Detect which cell encompasses the target text, then output its [X, Y] center coordinate. 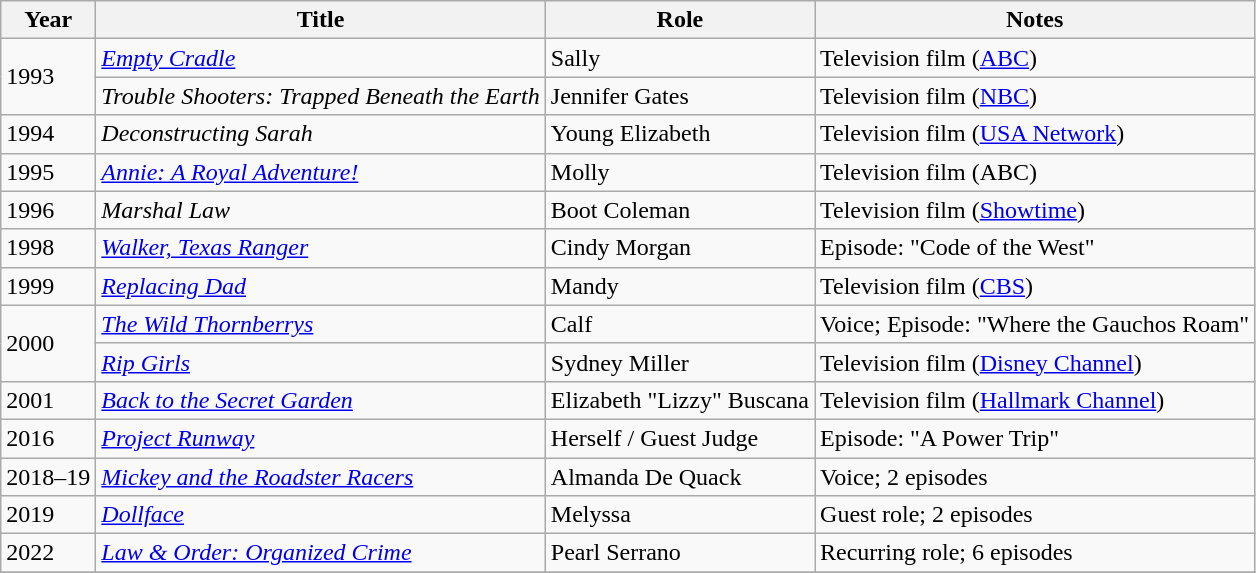
1993 [48, 77]
1995 [48, 172]
2016 [48, 438]
1998 [48, 248]
1994 [48, 134]
Melyssa [680, 515]
Annie: A Royal Adventure! [320, 172]
Episode: "A Power Trip" [1035, 438]
Elizabeth "Lizzy" Buscana [680, 400]
Project Runway [320, 438]
Television film (Disney Channel) [1035, 362]
Television film (Hallmark Channel) [1035, 400]
Pearl Serrano [680, 553]
Almanda De Quack [680, 477]
2018–19 [48, 477]
Notes [1035, 20]
2022 [48, 553]
Title [320, 20]
Empty Cradle [320, 58]
Television film (CBS) [1035, 286]
Boot Coleman [680, 210]
Herself / Guest Judge [680, 438]
Voice; Episode: "Where the Gauchos Roam" [1035, 324]
Year [48, 20]
2001 [48, 400]
1999 [48, 286]
Sally [680, 58]
Recurring role; 6 episodes [1035, 553]
Deconstructing Sarah [320, 134]
Marshal Law [320, 210]
Replacing Dad [320, 286]
Television film (Showtime) [1035, 210]
Trouble Shooters: Trapped Beneath the Earth [320, 96]
Mandy [680, 286]
Dollface [320, 515]
Molly [680, 172]
1996 [48, 210]
Rip Girls [320, 362]
2000 [48, 343]
Young Elizabeth [680, 134]
Cindy Morgan [680, 248]
Television film (USA Network) [1035, 134]
Television film (NBC) [1035, 96]
The Wild Thornberrys [320, 324]
Sydney Miller [680, 362]
Voice; 2 episodes [1035, 477]
Walker, Texas Ranger [320, 248]
Law & Order: Organized Crime [320, 553]
Guest role; 2 episodes [1035, 515]
Role [680, 20]
Episode: "Code of the West" [1035, 248]
Calf [680, 324]
Back to the Secret Garden [320, 400]
2019 [48, 515]
Jennifer Gates [680, 96]
Mickey and the Roadster Racers [320, 477]
